Scan for the cell matching the given text and deliver its (x, y) coordinate at center. 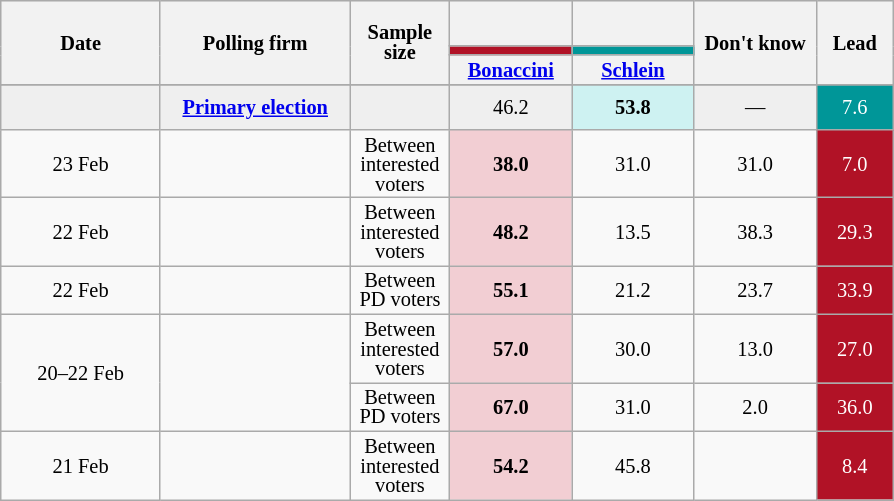
Polling firm (255, 42)
7.0 (854, 163)
Primary election (255, 106)
36.0 (854, 406)
48.2 (511, 231)
45.8 (633, 465)
30.0 (633, 348)
— (755, 106)
Bonaccini (511, 70)
27.0 (854, 348)
46.2 (511, 106)
13.0 (755, 348)
21 Feb (81, 465)
2.0 (755, 406)
20–22 Feb (81, 372)
7.6 (854, 106)
Lead (854, 42)
29.3 (854, 231)
38.3 (755, 231)
Date (81, 42)
33.9 (854, 290)
57.0 (511, 348)
Don't know (755, 42)
54.2 (511, 465)
13.5 (633, 231)
67.0 (511, 406)
55.1 (511, 290)
Sample size (400, 42)
38.0 (511, 163)
23 Feb (81, 163)
21.2 (633, 290)
23.7 (755, 290)
53.8 (633, 106)
8.4 (854, 465)
Schlein (633, 70)
